For the text-containing cell, return its midpoint in (X, Y) coordinate format. 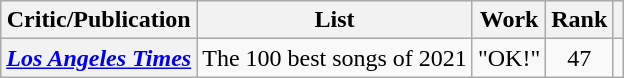
Critic/Publication (99, 20)
List (335, 20)
Rank (580, 20)
Work (508, 20)
Los Angeles Times (99, 58)
47 (580, 58)
"OK!" (508, 58)
The 100 best songs of 2021 (335, 58)
